Return [X, Y] of the center of cell containing provided text 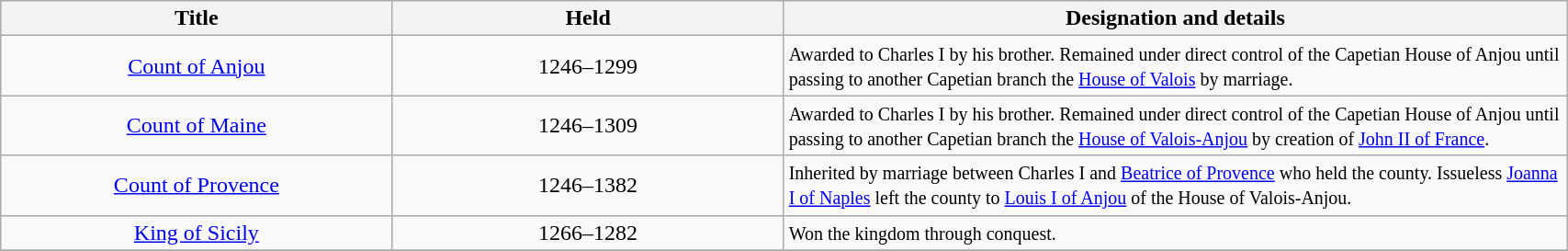
Held [588, 18]
Count of Maine [197, 125]
Count of Anjou [197, 66]
Title [197, 18]
Count of Provence [197, 186]
Won the kingdom through conquest. [1175, 233]
1266–1282 [588, 233]
Designation and details [1175, 18]
1246–1299 [588, 66]
1246–1309 [588, 125]
1246–1382 [588, 186]
King of Sicily [197, 233]
